Determine the (X, Y) coordinate at the center of the cell enclosing the given text.  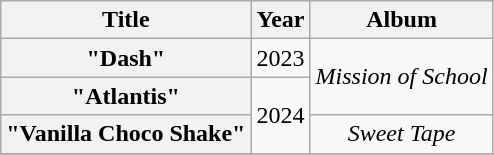
Album (402, 20)
Mission of School (402, 77)
"Vanilla Choco Shake" (126, 134)
2024 (280, 115)
Year (280, 20)
Sweet Tape (402, 134)
"Dash" (126, 58)
2023 (280, 58)
Title (126, 20)
"Atlantis" (126, 96)
